Search for the cell housing the specified text and yield its (x, y) center coordinate. 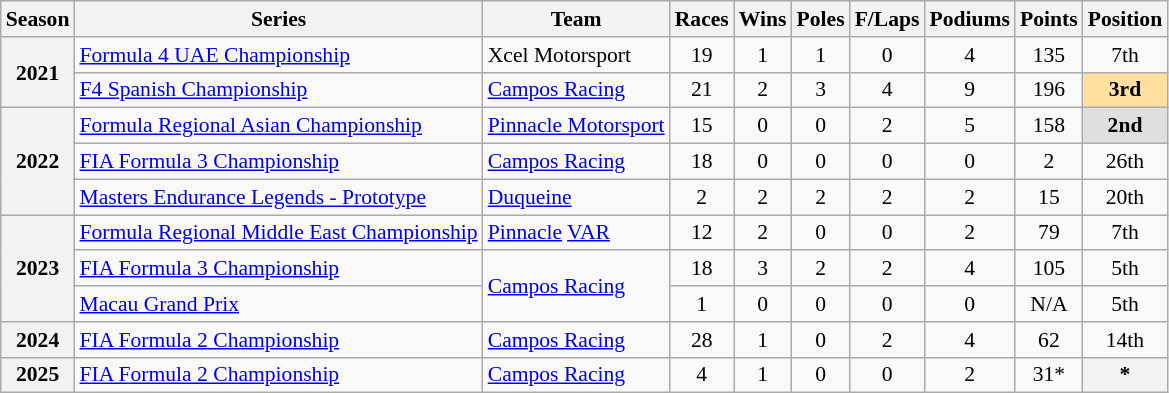
26th (1125, 162)
Points (1049, 19)
F/Laps (888, 19)
5 (970, 126)
Wins (763, 19)
Races (702, 19)
2022 (38, 162)
N/A (1049, 304)
F4 Spanish Championship (278, 90)
28 (702, 340)
31* (1049, 375)
2024 (38, 340)
158 (1049, 126)
Team (576, 19)
14th (1125, 340)
19 (702, 55)
2021 (38, 72)
Season (38, 19)
196 (1049, 90)
2025 (38, 375)
Formula 4 UAE Championship (278, 55)
20th (1125, 197)
12 (702, 233)
135 (1049, 55)
Series (278, 19)
Formula Regional Asian Championship (278, 126)
* (1125, 375)
Pinnacle Motorsport (576, 126)
79 (1049, 233)
2nd (1125, 126)
Xcel Motorsport (576, 55)
21 (702, 90)
Podiums (970, 19)
Formula Regional Middle East Championship (278, 233)
105 (1049, 269)
Poles (821, 19)
9 (970, 90)
Macau Grand Prix (278, 304)
Duqueine (576, 197)
Position (1125, 19)
Masters Endurance Legends - Prototype (278, 197)
2023 (38, 268)
62 (1049, 340)
Pinnacle VAR (576, 233)
3rd (1125, 90)
